Return (X, Y) of the center of cell containing provided text 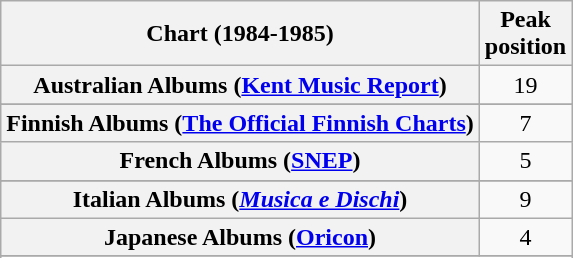
7 (525, 123)
Japanese Albums (Oricon) (240, 237)
Italian Albums (Musica e Dischi) (240, 199)
5 (525, 161)
French Albums (SNEP) (240, 161)
Finnish Albums (The Official Finnish Charts) (240, 123)
Chart (1984-1985) (240, 34)
Australian Albums (Kent Music Report) (240, 85)
Peakposition (525, 34)
19 (525, 85)
9 (525, 199)
4 (525, 237)
